Output the [x, y] coordinate of the center of the cell containing the given text.  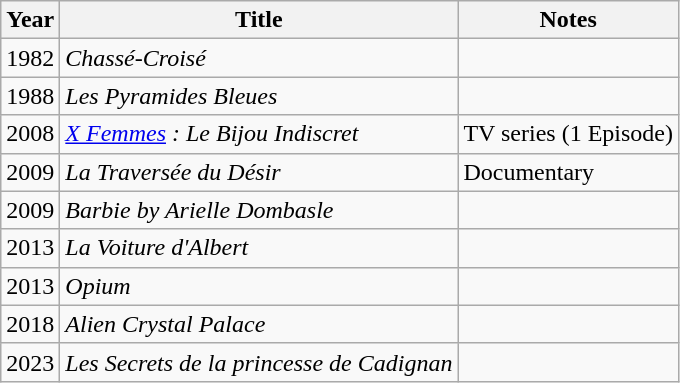
Year [30, 20]
Opium [259, 286]
La Traversée du Désir [259, 172]
Notes [568, 20]
Les Secrets de la princesse de Cadignan [259, 362]
1988 [30, 96]
X Femmes : Le Bijou Indiscret [259, 134]
1982 [30, 58]
Documentary [568, 172]
Chassé-Croisé [259, 58]
Barbie by Arielle Dombasle [259, 210]
2023 [30, 362]
2008 [30, 134]
Alien Crystal Palace [259, 324]
TV series (1 Episode) [568, 134]
Les Pyramides Bleues [259, 96]
Title [259, 20]
La Voiture d'Albert [259, 248]
2018 [30, 324]
